Search for the cell housing the specified text and yield its [X, Y] center coordinate. 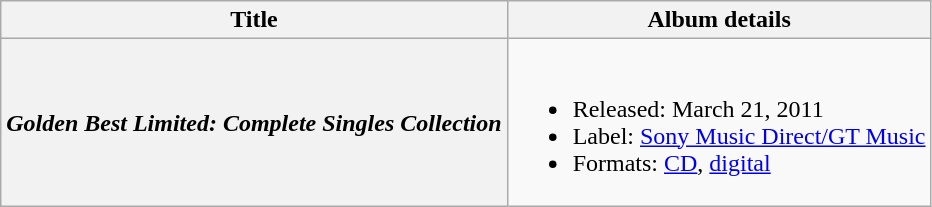
Released: March 21, 2011Label: Sony Music Direct/GT MusicFormats: CD, digital [719, 122]
Golden Best Limited: Complete Singles Collection [254, 122]
Title [254, 20]
Album details [719, 20]
